Pinpoint the cell where the given text exists, returning its [X, Y] midpoint coordinate. 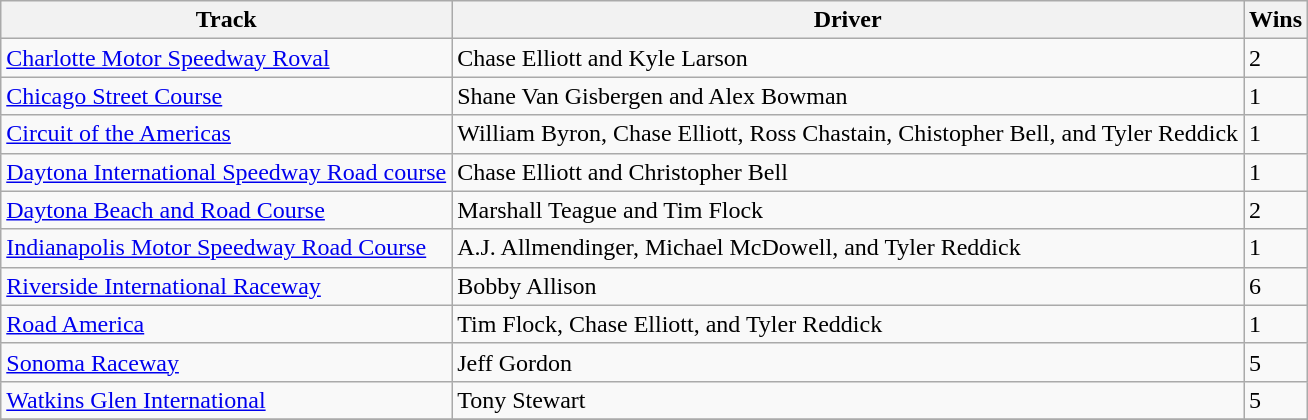
Riverside International Raceway [226, 286]
William Byron, Chase Elliott, Ross Chastain, Chistopher Bell, and Tyler Reddick [848, 134]
Jeff Gordon [848, 362]
Driver [848, 20]
Sonoma Raceway [226, 362]
Shane Van Gisbergen and Alex Bowman [848, 96]
Track [226, 20]
Marshall Teague and Tim Flock [848, 210]
Chase Elliott and Christopher Bell [848, 172]
Circuit of the Americas [226, 134]
Tim Flock, Chase Elliott, and Tyler Reddick [848, 324]
A.J. Allmendinger, Michael McDowell, and Tyler Reddick [848, 248]
Chicago Street Course [226, 96]
6 [1276, 286]
Daytona International Speedway Road course [226, 172]
Charlotte Motor Speedway Roval [226, 58]
Watkins Glen International [226, 400]
Indianapolis Motor Speedway Road Course [226, 248]
Wins [1276, 20]
Tony Stewart [848, 400]
Daytona Beach and Road Course [226, 210]
Chase Elliott and Kyle Larson [848, 58]
Road America [226, 324]
Bobby Allison [848, 286]
